Scan for the cell matching the given text and deliver its (X, Y) coordinate at center. 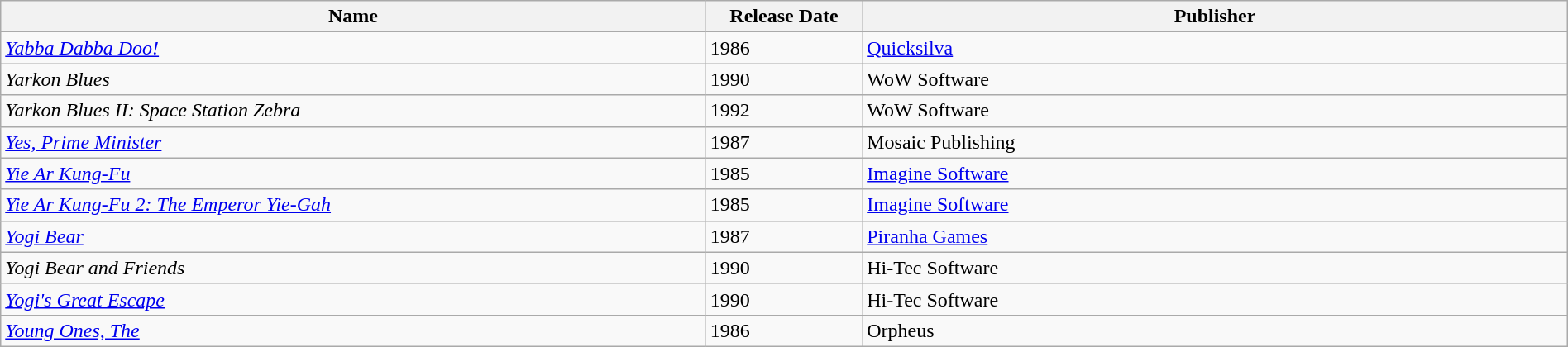
Yogi Bear and Friends (354, 268)
Young Ones, The (354, 330)
Yie Ar Kung-Fu 2: The Emperor Yie-Gah (354, 205)
Name (354, 17)
Piranha Games (1216, 236)
Orpheus (1216, 330)
Yes, Prime Minister (354, 142)
Mosaic Publishing (1216, 142)
Yarkon Blues (354, 79)
Yogi's Great Escape (354, 299)
Yogi Bear (354, 236)
Quicksilva (1216, 48)
Release Date (784, 17)
Yie Ar Kung-Fu (354, 173)
Yarkon Blues II: Space Station Zebra (354, 111)
Yabba Dabba Doo! (354, 48)
1992 (784, 111)
Publisher (1216, 17)
